Scan for the cell matching the given text and deliver its [X, Y] coordinate at center. 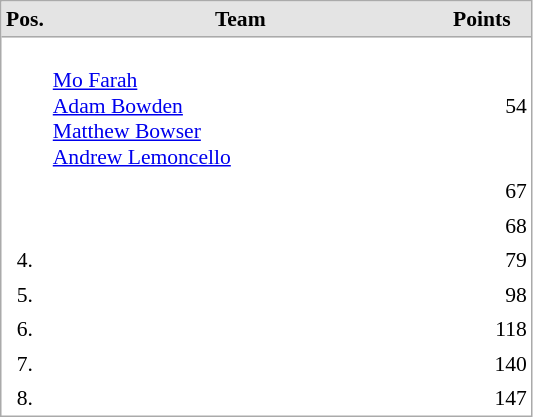
6. [26, 329]
7. [26, 363]
140 [482, 363]
79 [482, 260]
Team [240, 20]
Mo Farah Adam Bowden Matthew Bowser Andrew Lemoncello [240, 106]
Pos. [26, 20]
68 [482, 225]
8. [26, 398]
118 [482, 329]
54 [482, 106]
5. [26, 295]
67 [482, 191]
147 [482, 398]
4. [26, 260]
98 [482, 295]
Points [482, 20]
